Return the (X, Y) coordinate for the center point of the cell that contains the specified text.  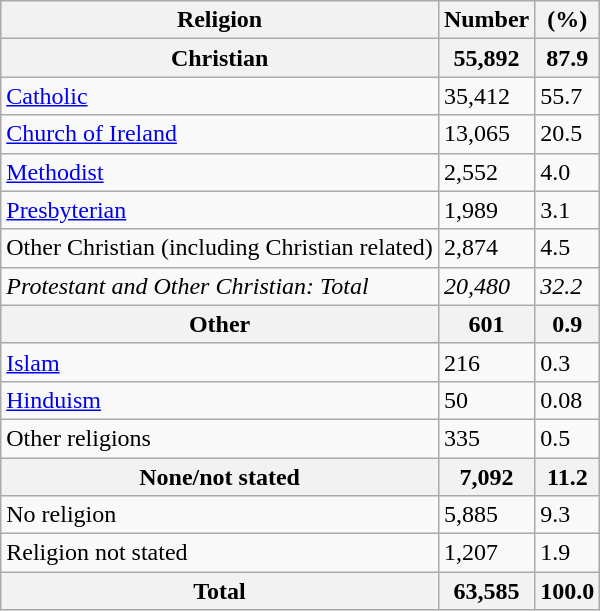
0.08 (568, 400)
None/not stated (220, 477)
2,874 (486, 248)
Methodist (220, 172)
Other (220, 324)
35,412 (486, 96)
63,585 (486, 591)
0.3 (568, 362)
Protestant and Other Christian: Total (220, 286)
Number (486, 20)
32.2 (568, 286)
100.0 (568, 591)
4.5 (568, 248)
Islam (220, 362)
Christian (220, 58)
Total (220, 591)
20,480 (486, 286)
55.7 (568, 96)
0.5 (568, 438)
55,892 (486, 58)
335 (486, 438)
0.9 (568, 324)
1,207 (486, 553)
Religion not stated (220, 553)
50 (486, 400)
11.2 (568, 477)
1,989 (486, 210)
Catholic (220, 96)
1.9 (568, 553)
Presbyterian (220, 210)
5,885 (486, 515)
9.3 (568, 515)
87.9 (568, 58)
Hinduism (220, 400)
216 (486, 362)
7,092 (486, 477)
601 (486, 324)
No religion (220, 515)
Other Christian (including Christian related) (220, 248)
Church of Ireland (220, 134)
(%) (568, 20)
3.1 (568, 210)
Religion (220, 20)
20.5 (568, 134)
13,065 (486, 134)
4.0 (568, 172)
Other religions (220, 438)
2,552 (486, 172)
